Determine the (x, y) coordinate at the center of the cell enclosing the given text.  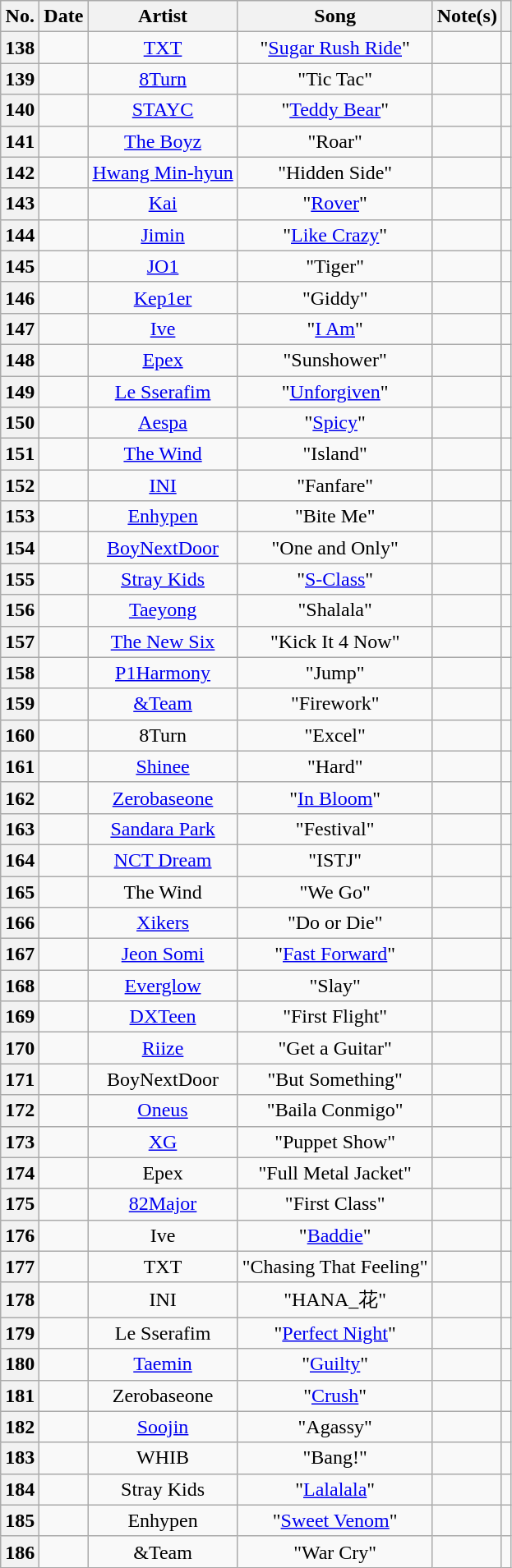
"Guilty" (335, 1364)
"We Go" (335, 891)
184 (20, 1489)
Riize (163, 1048)
"But Something" (335, 1079)
"Sugar Rush Ride" (335, 48)
176 (20, 1235)
139 (20, 79)
"Bite Me" (335, 517)
141 (20, 141)
Sandara Park (163, 829)
175 (20, 1204)
145 (20, 266)
"Baila Conmigo" (335, 1110)
"S-Class" (335, 579)
"Shalala" (335, 610)
"Puppet Show" (335, 1142)
"Slay" (335, 986)
146 (20, 297)
172 (20, 1110)
82Major (163, 1204)
151 (20, 454)
"Festival" (335, 829)
"Jump" (335, 673)
Jeon Somi (163, 954)
"First Class" (335, 1204)
179 (20, 1333)
165 (20, 891)
138 (20, 48)
Hwang Min-hyun (163, 172)
XG (163, 1142)
Oneus (163, 1110)
Taemin (163, 1364)
158 (20, 673)
Jimin (163, 235)
186 (20, 1552)
STAYC (163, 110)
161 (20, 766)
147 (20, 329)
"Do or Die" (335, 923)
149 (20, 392)
154 (20, 548)
"Sunshower" (335, 360)
140 (20, 110)
Taeyong (163, 610)
"War Cry" (335, 1552)
Kai (163, 204)
180 (20, 1364)
"Teddy Bear" (335, 110)
DXTeen (163, 1017)
143 (20, 204)
"Hidden Side" (335, 172)
"Island" (335, 454)
169 (20, 1017)
170 (20, 1048)
167 (20, 954)
"Unforgiven" (335, 392)
Everglow (163, 986)
"Bang!" (335, 1458)
"Roar" (335, 141)
159 (20, 704)
Song (335, 16)
"Excel" (335, 735)
No. (20, 16)
"Like Crazy" (335, 235)
Kep1er (163, 297)
"First Flight" (335, 1017)
144 (20, 235)
173 (20, 1142)
156 (20, 610)
183 (20, 1458)
P1Harmony (163, 673)
"Perfect Night" (335, 1333)
166 (20, 923)
Shinee (163, 766)
"Tic Tac" (335, 79)
152 (20, 485)
150 (20, 423)
"I Am" (335, 329)
178 (20, 1299)
177 (20, 1267)
"Agassy" (335, 1427)
182 (20, 1427)
Soojin (163, 1427)
153 (20, 517)
171 (20, 1079)
"Get a Guitar" (335, 1048)
"Spicy" (335, 423)
Xikers (163, 923)
157 (20, 641)
163 (20, 829)
JO1 (163, 266)
174 (20, 1173)
The Boyz (163, 141)
"Crush" (335, 1396)
162 (20, 798)
The New Six (163, 641)
"Sweet Venom" (335, 1520)
"Tiger" (335, 266)
"In Bloom" (335, 798)
"Lalalala" (335, 1489)
"ISTJ" (335, 860)
"One and Only" (335, 548)
"HANA_花" (335, 1299)
"Chasing That Feeling" (335, 1267)
160 (20, 735)
164 (20, 860)
142 (20, 172)
168 (20, 986)
"Full Metal Jacket" (335, 1173)
WHIB (163, 1458)
"Firework" (335, 704)
"Giddy" (335, 297)
"Baddie" (335, 1235)
"Rover" (335, 204)
Aespa (163, 423)
"Fanfare" (335, 485)
"Kick It 4 Now" (335, 641)
148 (20, 360)
185 (20, 1520)
"Fast Forward" (335, 954)
"Hard" (335, 766)
Artist (163, 16)
Date (64, 16)
155 (20, 579)
NCT Dream (163, 860)
Note(s) (467, 16)
181 (20, 1396)
